Return the (X, Y) coordinate for the center point of the cell that contains the specified text.  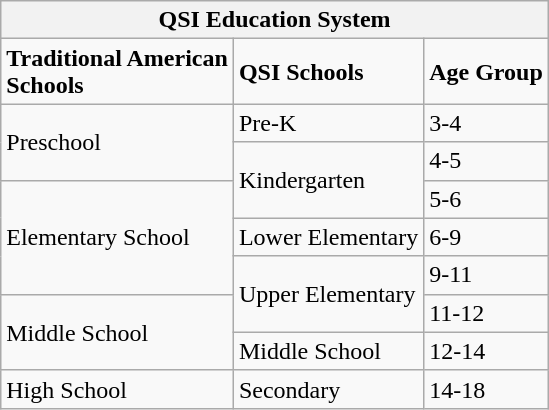
3-4 (486, 123)
4-5 (486, 161)
Elementary School (118, 237)
Pre-K (328, 123)
6-9 (486, 237)
Age Group (486, 72)
High School (118, 389)
Traditional AmericanSchools (118, 72)
Upper Elementary (328, 294)
Lower Elementary (328, 237)
Kindergarten (328, 180)
11-12 (486, 313)
Preschool (118, 142)
14-18 (486, 389)
QSI Schools (328, 72)
5-6 (486, 199)
9-11 (486, 275)
12-14 (486, 351)
QSI Education System (275, 20)
Secondary (328, 389)
